Find where the given text appears and provide that cell's center as [X, Y] coordinate. 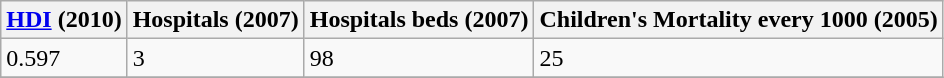
HDI (2010) [64, 20]
0.597 [64, 58]
25 [738, 58]
3 [216, 58]
98 [419, 58]
Children's Mortality every 1000 (2005) [738, 20]
Hospitals beds (2007) [419, 20]
Hospitals (2007) [216, 20]
